Capture the cell that displays the provided text and extract its [X, Y] central coordinate. 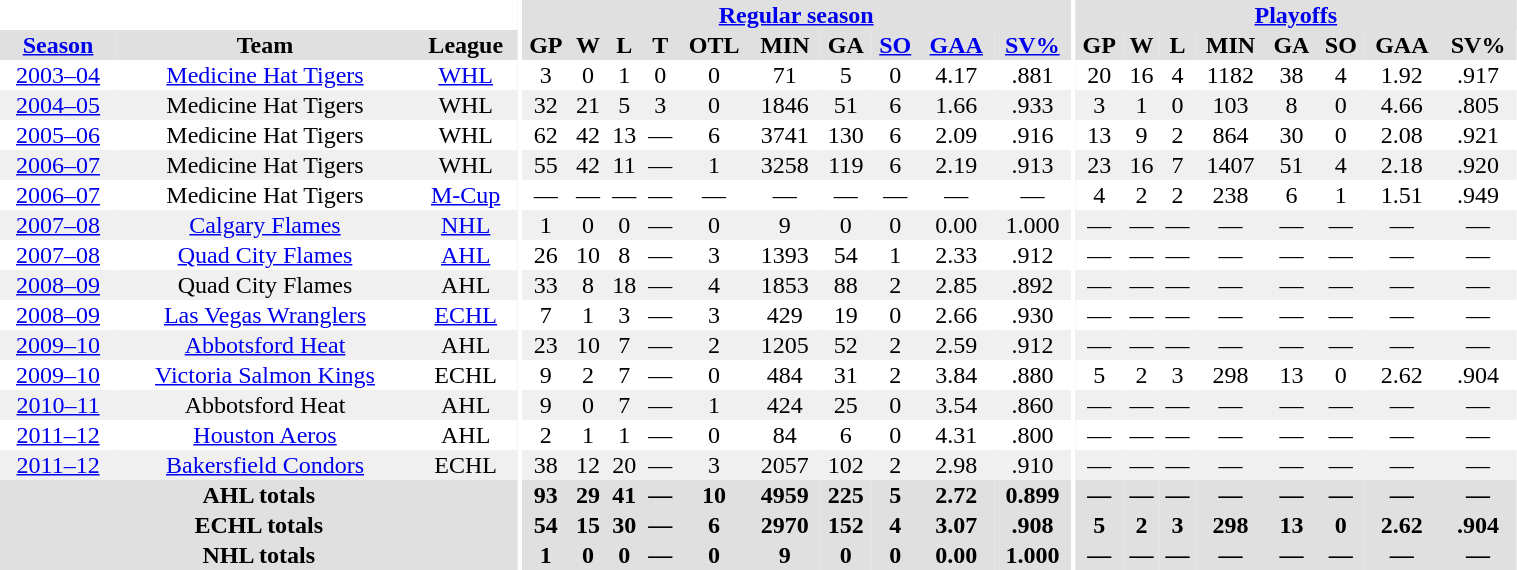
1846 [785, 105]
.910 [1032, 465]
2.08 [1402, 135]
1393 [785, 255]
2.09 [956, 135]
429 [785, 315]
4.66 [1402, 105]
2.85 [956, 285]
NHL [466, 225]
55 [546, 165]
424 [785, 405]
238 [1230, 195]
Victoria Salmon Kings [265, 375]
2004–05 [58, 105]
Houston Aeros [265, 435]
.908 [1032, 525]
.881 [1032, 75]
2.98 [956, 465]
41 [624, 495]
Season [58, 45]
.921 [1478, 135]
Team [265, 45]
0.899 [1032, 495]
2.66 [956, 315]
1853 [785, 285]
League [466, 45]
.880 [1032, 375]
864 [1230, 135]
130 [846, 135]
225 [846, 495]
12 [588, 465]
Bakersfield Condors [265, 465]
4959 [785, 495]
2970 [785, 525]
1.92 [1402, 75]
.933 [1032, 105]
1.66 [956, 105]
26 [546, 255]
119 [846, 165]
152 [846, 525]
Regular season [796, 15]
OTL [714, 45]
1.51 [1402, 195]
.913 [1032, 165]
2.19 [956, 165]
.892 [1032, 285]
NHL totals [259, 555]
3.84 [956, 375]
.805 [1478, 105]
3741 [785, 135]
15 [588, 525]
M-Cup [466, 195]
.916 [1032, 135]
3.07 [956, 525]
ECHL totals [259, 525]
33 [546, 285]
21 [588, 105]
.917 [1478, 75]
Las Vegas Wranglers [265, 315]
.949 [1478, 195]
AHL totals [259, 495]
11 [624, 165]
32 [546, 105]
484 [785, 375]
3.54 [956, 405]
2.33 [956, 255]
84 [785, 435]
62 [546, 135]
71 [785, 75]
2010–11 [58, 405]
4.31 [956, 435]
4.17 [956, 75]
2.18 [1402, 165]
1407 [1230, 165]
.930 [1032, 315]
31 [846, 375]
1205 [785, 345]
2003–04 [58, 75]
2005–06 [58, 135]
2.72 [956, 495]
25 [846, 405]
3258 [785, 165]
52 [846, 345]
29 [588, 495]
Playoffs [1296, 15]
T [660, 45]
19 [846, 315]
.860 [1032, 405]
1182 [1230, 75]
2057 [785, 465]
103 [1230, 105]
2.59 [956, 345]
.800 [1032, 435]
93 [546, 495]
102 [846, 465]
Calgary Flames [265, 225]
18 [624, 285]
88 [846, 285]
.920 [1478, 165]
